Find where the given text appears and provide that cell's center as [X, Y] coordinate. 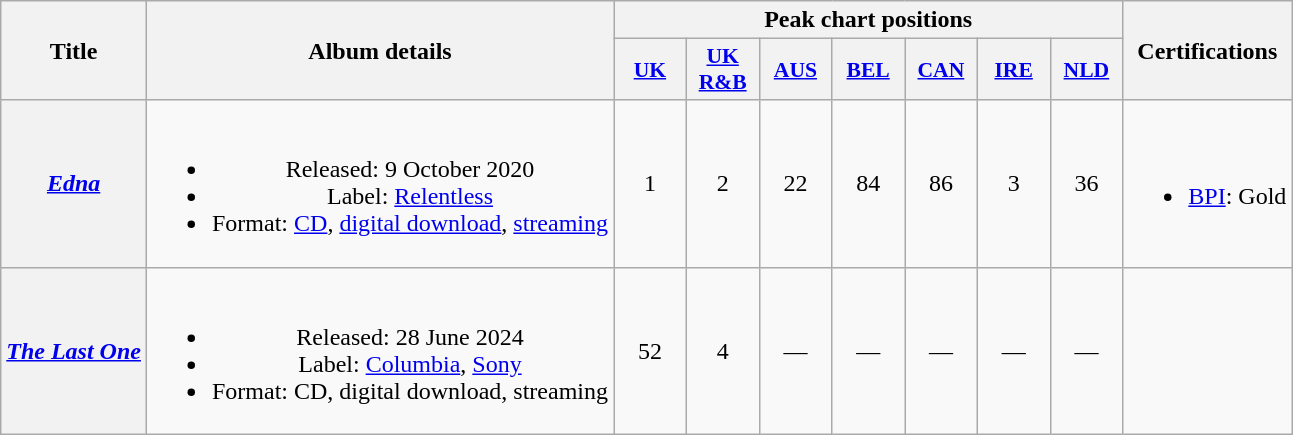
UKR&B [722, 70]
52 [650, 350]
The Last One [74, 350]
22 [796, 184]
Edna [74, 184]
Title [74, 50]
84 [868, 184]
86 [942, 184]
IRE [1014, 70]
Album details [380, 50]
Released: 28 June 2024Label: Columbia, SonyFormat: CD, digital download, streaming [380, 350]
3 [1014, 184]
1 [650, 184]
BEL [868, 70]
4 [722, 350]
36 [1086, 184]
BPI: Gold [1208, 184]
Released: 9 October 2020Label: RelentlessFormat: CD, digital download, streaming [380, 184]
Certifications [1208, 50]
UK [650, 70]
CAN [942, 70]
NLD [1086, 70]
Peak chart positions [868, 20]
AUS [796, 70]
2 [722, 184]
